Identify which cell holds the provided text, then report its (X, Y) central coordinate. 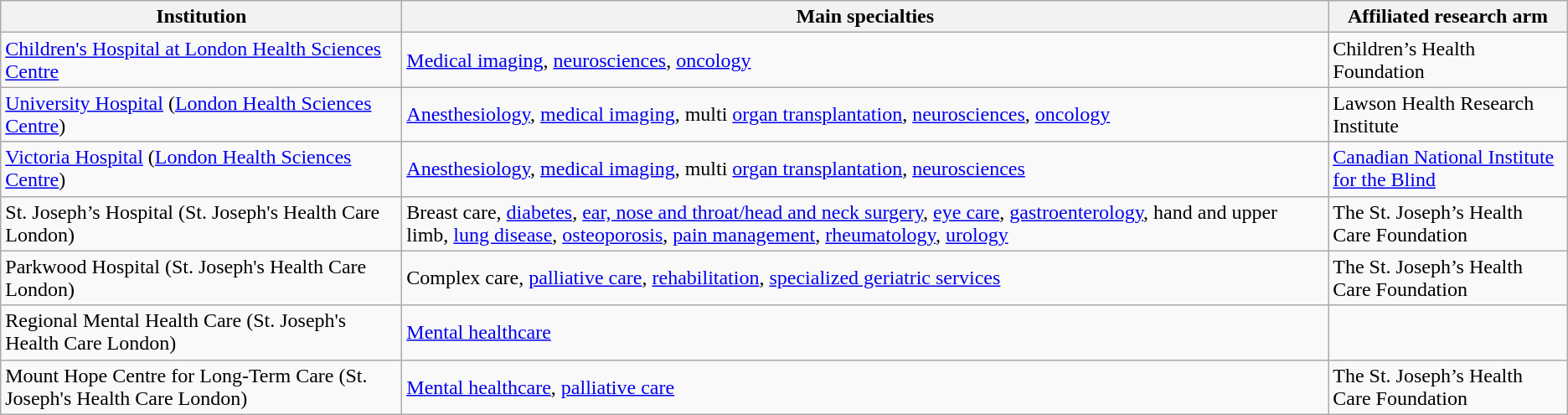
Parkwood Hospital (St. Joseph's Health Care London) (201, 278)
Institution (201, 17)
St. Joseph’s Hospital (St. Joseph's Health Care London) (201, 223)
Affiliated research arm (1447, 17)
Mount Hope Centre for Long-Term Care (St. Joseph's Health Care London) (201, 387)
Anesthesiology, medical imaging, multi organ transplantation, neurosciences (865, 169)
Main specialties (865, 17)
Anesthesiology, medical imaging, multi organ transplantation, neurosciences, oncology (865, 114)
Lawson Health Research Institute (1447, 114)
Victoria Hospital (London Health Sciences Centre) (201, 169)
Medical imaging, neurosciences, oncology (865, 60)
Children's Hospital at London Health Sciences Centre (201, 60)
Mental healthcare, palliative care (865, 387)
Complex care, palliative care, rehabilitation, specialized geriatric services (865, 278)
Regional Mental Health Care (St. Joseph's Health Care London) (201, 332)
Canadian National Institute for the Blind (1447, 169)
University Hospital (London Health Sciences Centre) (201, 114)
Children’s Health Foundation (1447, 60)
Mental healthcare (865, 332)
